Identify which cell holds the provided text, then report its [x, y] central coordinate. 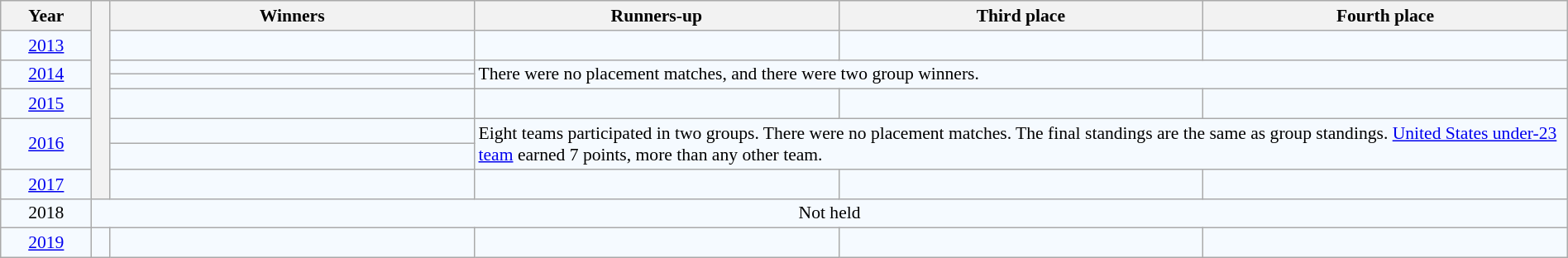
Third place [1021, 16]
Not held [829, 213]
2015 [46, 104]
Year [46, 16]
Winners [293, 16]
2017 [46, 184]
2018 [46, 213]
There were no placement matches, and there were two group winners. [1021, 74]
2014 [46, 74]
2016 [46, 144]
Runners-up [657, 16]
2019 [46, 243]
2013 [46, 45]
Fourth place [1386, 16]
